Determine the (x, y) coordinate at the center of the cell enclosing the given text.  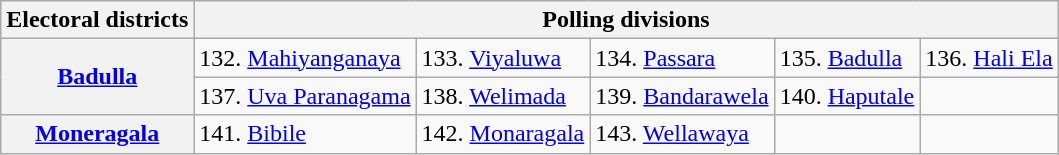
Polling divisions (626, 20)
136. Hali Ela (989, 58)
134. Passara (682, 58)
142. Monaragala (503, 134)
Electoral districts (98, 20)
135. Badulla (847, 58)
139. Bandarawela (682, 96)
140. Haputale (847, 96)
137. Uva Paranagama (305, 96)
132. Mahiyanganaya (305, 58)
141. Bibile (305, 134)
Moneragala (98, 134)
Badulla (98, 77)
143. Wellawaya (682, 134)
133. Viyaluwa (503, 58)
138. Welimada (503, 96)
